For the text-containing cell, return its midpoint in [X, Y] coordinate format. 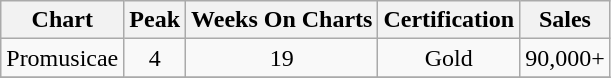
Promusicae [62, 58]
Sales [566, 20]
Chart [62, 20]
Peak [155, 20]
Weeks On Charts [282, 20]
4 [155, 58]
90,000+ [566, 58]
Gold [449, 58]
19 [282, 58]
Certification [449, 20]
